From the cell containing the given text, extract its center point as [X, Y] coordinate. 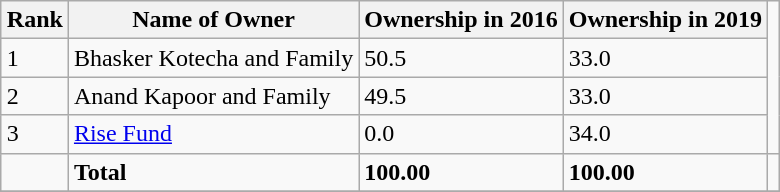
34.0 [665, 134]
Anand Kapoor and Family [213, 96]
Rank [34, 20]
2 [34, 96]
Ownership in 2019 [665, 20]
3 [34, 134]
1 [34, 58]
49.5 [461, 96]
Bhasker Kotecha and Family [213, 58]
Total [213, 172]
Ownership in 2016 [461, 20]
Name of Owner [213, 20]
50.5 [461, 58]
Rise Fund [213, 134]
0.0 [461, 134]
